Return (x, y) of the center of cell containing provided text 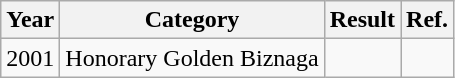
Year (30, 20)
2001 (30, 58)
Honorary Golden Biznaga (192, 58)
Ref. (428, 20)
Result (362, 20)
Category (192, 20)
